Pinpoint the cell where the given text exists, returning its (x, y) midpoint coordinate. 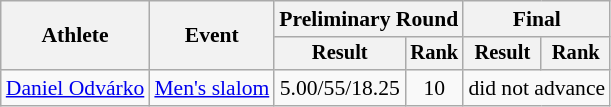
Daniel Odvárko (76, 88)
Men's slalom (212, 88)
Event (212, 36)
did not advance (536, 88)
10 (434, 88)
5.00/55/18.25 (340, 88)
Preliminary Round (368, 19)
Final (536, 19)
Athlete (76, 36)
